Pinpoint the cell where the given text exists, returning its [X, Y] midpoint coordinate. 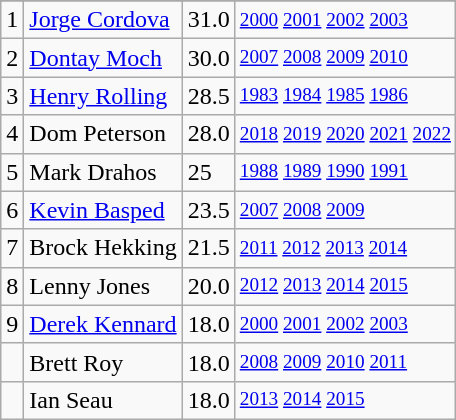
20.0 [208, 286]
2007 2008 2009 2010 [345, 58]
2 [12, 58]
8 [12, 286]
31.0 [208, 20]
2008 2009 2010 2011 [345, 362]
Brett Roy [103, 362]
Dontay Moch [103, 58]
1988 1989 1990 1991 [345, 172]
6 [12, 210]
Jorge Cordova [103, 20]
Lenny Jones [103, 286]
4 [12, 134]
21.5 [208, 248]
23.5 [208, 210]
Ian Seau [103, 400]
Brock Hekking [103, 248]
2011 2012 2013 2014 [345, 248]
2012 2013 2014 2015 [345, 286]
7 [12, 248]
25 [208, 172]
Kevin Basped [103, 210]
28.5 [208, 96]
3 [12, 96]
Derek Kennard [103, 324]
5 [12, 172]
Henry Rolling [103, 96]
28.0 [208, 134]
2013 2014 2015 [345, 400]
Mark Drahos [103, 172]
Dom Peterson [103, 134]
2007 2008 2009 [345, 210]
2018 2019 2020 2021 2022 [345, 134]
1983 1984 1985 1986 [345, 96]
30.0 [208, 58]
1 [12, 20]
9 [12, 324]
